Extract the [x, y] coordinate from the center of the cell holding the provided text.  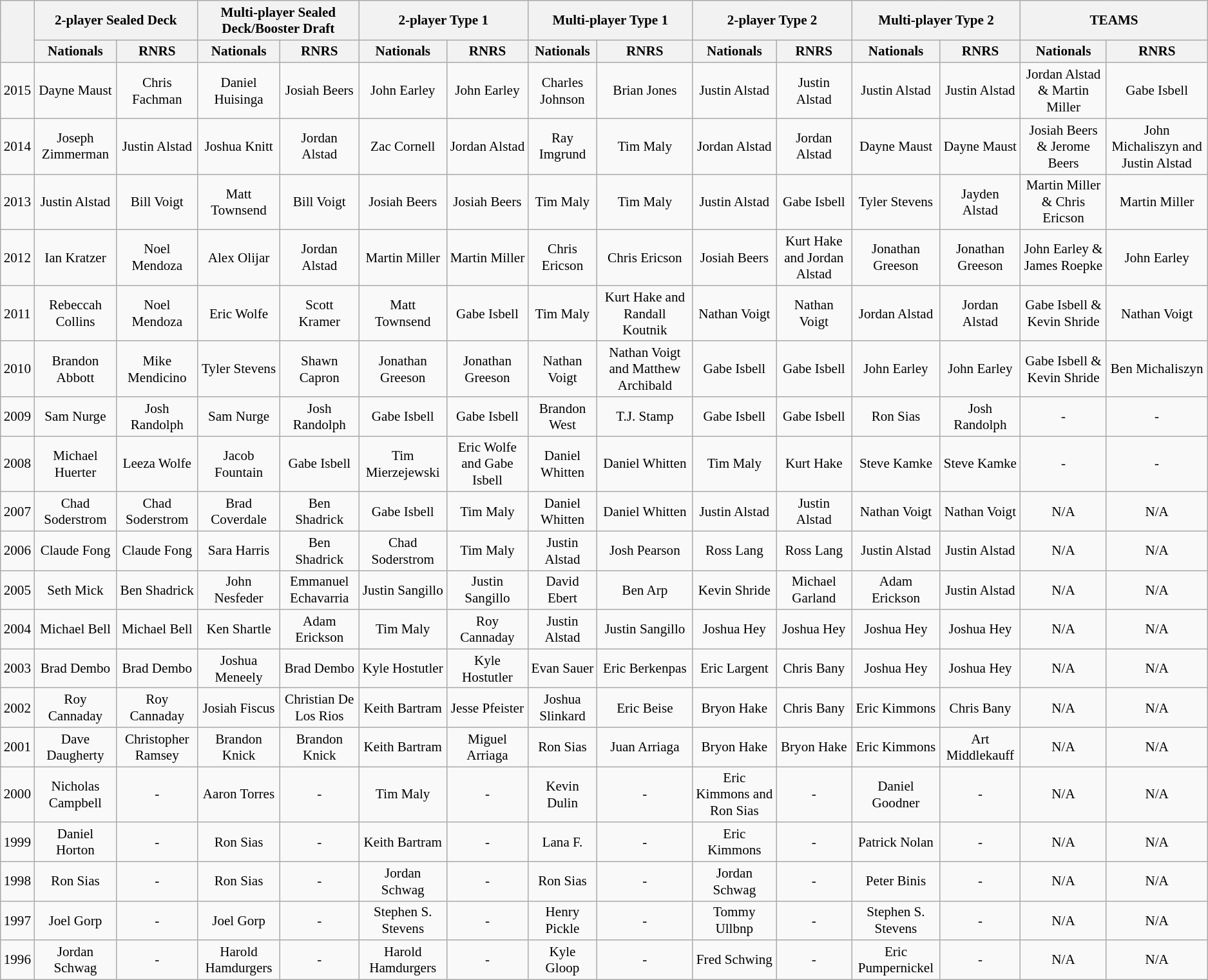
Daniel Horton [75, 841]
Eric Wolfe and Gabe Isbell [487, 464]
David Ebert [562, 590]
Multi-player Sealed Deck/Booster Draft [278, 21]
1997 [17, 920]
Multi-player Type 2 [936, 21]
Daniel Goodner [896, 794]
Christian De Los Rios [320, 707]
Fred Schwing [734, 960]
Kurt Hake and Jordan Alstad [814, 258]
1998 [17, 881]
2007 [17, 512]
Kevin Shride [734, 590]
Jordan Alstad & Martin Miller [1063, 90]
Lana F. [562, 841]
Jacob Fountain [239, 464]
Henry Pickle [562, 920]
T.J. Stamp [646, 416]
2010 [17, 369]
Eric Pumpernickel [896, 960]
Josh Pearson [646, 550]
2012 [17, 258]
Emmanuel Echavarria [320, 590]
2-player Sealed Deck [116, 21]
Eric Berkenpas [646, 669]
Brandon Abbott [75, 369]
2009 [17, 416]
Tommy Ullbnp [734, 920]
2014 [17, 146]
Chris Fachman [157, 90]
Kevin Dulin [562, 794]
1996 [17, 960]
Josiah Beers & Jerome Beers [1063, 146]
Nathan Voigt and Matthew Archibald [646, 369]
Patrick Nolan [896, 841]
2013 [17, 202]
Joshua Slinkard [562, 707]
Aaron Torres [239, 794]
2001 [17, 747]
Ian Kratzer [75, 258]
John Michaliszyn and Justin Alstad [1157, 146]
Zac Cornell [403, 146]
Dave Daugherty [75, 747]
Michael Garland [814, 590]
John Nesfeder [239, 590]
Art Middlekauff [981, 747]
Joshua Meneely [239, 669]
2004 [17, 629]
Multi-player Type 1 [610, 21]
Brian Jones [646, 90]
Eric Largent [734, 669]
Sara Harris [239, 550]
2-player Type 1 [443, 21]
Joseph Zimmerman [75, 146]
Tim Mierzejewski [403, 464]
2005 [17, 590]
Joshua Knitt [239, 146]
1999 [17, 841]
Charles Johnson [562, 90]
Eric Wolfe [239, 313]
2003 [17, 669]
Alex Olijar [239, 258]
Ken Shartle [239, 629]
2015 [17, 90]
Juan Arriaga [646, 747]
Brad Coverdale [239, 512]
Rebeccah Collins [75, 313]
2008 [17, 464]
2011 [17, 313]
Nicholas Campbell [75, 794]
Kurt Hake and Randall Koutnik [646, 313]
John Earley & James Roepke [1063, 258]
Kurt Hake [814, 464]
Shawn Capron [320, 369]
Leeza Wolfe [157, 464]
Kyle Gloop [562, 960]
Ray Imgrund [562, 146]
Miguel Arriaga [487, 747]
TEAMS [1114, 21]
Jesse Pfeister [487, 707]
Scott Kramer [320, 313]
Jayden Alstad [981, 202]
Mike Mendicino [157, 369]
2-player Type 2 [772, 21]
2000 [17, 794]
Evan Sauer [562, 669]
Ben Arp [646, 590]
Peter Binis [896, 881]
Christopher Ramsey [157, 747]
Brandon West [562, 416]
2006 [17, 550]
Eric Beise [646, 707]
2002 [17, 707]
Josiah Fiscus [239, 707]
Seth Mick [75, 590]
Michael Huerter [75, 464]
Daniel Huisinga [239, 90]
Eric Kimmons and Ron Sias [734, 794]
Martin Miller & Chris Ericson [1063, 202]
Ben Michaliszyn [1157, 369]
